Scan for the cell matching the given text and deliver its [X, Y] coordinate at center. 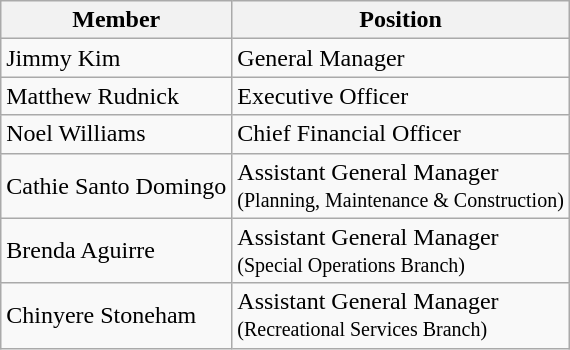
Jimmy Kim [116, 58]
Matthew Rudnick [116, 96]
Brenda Aguirre [116, 250]
Cathie Santo Domingo [116, 186]
Assistant General Manager(Planning, Maintenance & Construction) [401, 186]
Noel Williams [116, 134]
Position [401, 20]
Member [116, 20]
General Manager [401, 58]
Chief Financial Officer [401, 134]
Assistant General Manager(Special Operations Branch) [401, 250]
Chinyere Stoneham [116, 316]
Assistant General Manager(Recreational Services Branch) [401, 316]
Executive Officer [401, 96]
